Locate the cell with the specified text and output its (x, y) center coordinate. 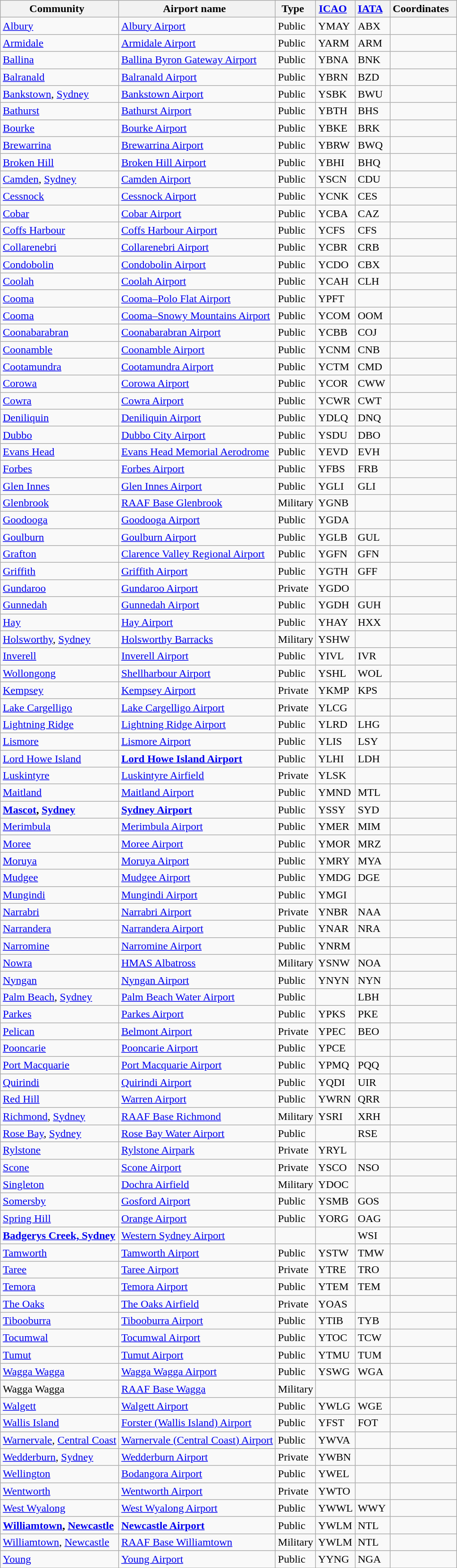
DBO (373, 435)
GUL (373, 537)
MYA (373, 861)
Mudgee Airport (197, 878)
YBTH (336, 111)
Wedderburn Airport (197, 1457)
Lord Howe Island Airport (197, 759)
LSY (373, 741)
YGLB (336, 537)
YGFN (336, 554)
Gundaroo (60, 588)
EVH (373, 452)
RAAF Base Williamtown (197, 1542)
NOA (373, 963)
YBKE (336, 128)
Port Macquarie (60, 1065)
LBH (373, 997)
Coffs Harbour (60, 231)
Nowra (60, 963)
YWLG (336, 1406)
YCNK (336, 196)
Quirindi (60, 1082)
YSRI (336, 1116)
Shellharbour Airport (197, 673)
Collarenebri Airport (197, 248)
Warnervale (Central Coast) Airport (197, 1440)
BHQ (373, 162)
ICAO (336, 9)
Wentworth Airport (197, 1491)
Belmont Airport (197, 1031)
YSHW (336, 639)
Condobolin Airport (197, 265)
FRB (373, 469)
TMW (373, 1252)
Narrandera (60, 929)
Rylstone (60, 1150)
Coffs Harbour Airport (197, 231)
Bankstown, Sydney (60, 94)
Tibooburra (60, 1321)
YMGI (336, 895)
Evans Head (60, 452)
YWEL (336, 1474)
Narrandera Airport (197, 929)
Brewarrina Airport (197, 145)
GLI (373, 486)
Taree Airport (197, 1269)
Cootamundra (60, 367)
MRZ (373, 844)
Gunnedah Airport (197, 605)
YNYN (336, 980)
Mungindi Airport (197, 895)
Lightning Ridge Airport (197, 724)
Red Hill (60, 1099)
YEVD (336, 452)
Wedderburn, Sydney (60, 1457)
Armidale (60, 43)
Corowa (60, 384)
GUH (373, 605)
YSDU (336, 435)
Taree (60, 1269)
Tibooburra Airport (197, 1321)
Somersby (60, 1201)
Merimbula Airport (197, 827)
Palm Beach Water Airport (197, 997)
Bathurst Airport (197, 111)
Wallis Island (60, 1423)
Forbes (60, 469)
YLHI (336, 759)
Griffith Airport (197, 571)
LDH (373, 759)
YMDG (336, 878)
Tamworth (60, 1252)
YMRY (336, 861)
Kempsey Airport (197, 690)
Spring Hill (60, 1218)
West Wyalong (60, 1508)
Hay Airport (197, 622)
Temora Airport (197, 1286)
YOAS (336, 1304)
Goodooga Airport (197, 520)
YORG (336, 1218)
CMD (373, 367)
Broken Hill Airport (197, 162)
Glenbrook (60, 503)
Balranald (60, 77)
FOT (373, 1423)
BZD (373, 77)
Dubbo (60, 435)
NYN (373, 980)
YLCG (336, 707)
Gunnedah (60, 605)
Type (296, 9)
YNBR (336, 912)
Sydney Airport (197, 810)
CRB (373, 248)
Nyngan (60, 980)
Wellington (60, 1474)
YWBN (336, 1457)
Maitland (60, 793)
GFF (373, 571)
Pooncarie Airport (197, 1048)
QRR (373, 1099)
YCOR (336, 384)
Lismore (60, 741)
YMER (336, 827)
YMOR (336, 844)
BWU (373, 94)
ARM (373, 43)
HMAS Albatross (197, 963)
YARM (336, 43)
YGNB (336, 503)
YHAY (336, 622)
YPEC (336, 1031)
Cowra Airport (197, 401)
BEO (373, 1031)
UIR (373, 1082)
Walgett (60, 1406)
YCOM (336, 316)
TCW (373, 1338)
YSMB (336, 1201)
YBHI (336, 162)
TRO (373, 1269)
Scone (60, 1167)
YNAR (336, 929)
Tamworth Airport (197, 1252)
CLH (373, 282)
Scone Airport (197, 1167)
YTOC (336, 1338)
YBRW (336, 145)
Camden Airport (197, 179)
Grafton (60, 554)
YBNA (336, 60)
PQQ (373, 1065)
SYD (373, 810)
CDU (373, 179)
Glen Innes Airport (197, 486)
Cobar (60, 214)
Moree (60, 844)
YMND (336, 793)
Hay (60, 622)
YPCE (336, 1048)
YCAH (336, 282)
Coonabarabran (60, 333)
Tumut (60, 1355)
CBX (373, 265)
YWTO (336, 1491)
Holsworthy, Sydney (60, 639)
KPS (373, 690)
YGLI (336, 486)
CWT (373, 401)
Gundaroo Airport (197, 588)
YRYL (336, 1150)
Wentworth (60, 1491)
Bankstown Airport (197, 94)
Cessnock (60, 196)
Maitland Airport (197, 793)
RAAF Base Wagga (197, 1389)
Bourke Airport (197, 128)
COJ (373, 333)
YBRN (336, 77)
YCNM (336, 350)
YFST (336, 1423)
Port Macquarie Airport (197, 1065)
WSI (373, 1235)
YPFT (336, 299)
NRA (373, 929)
Tumut Airport (197, 1355)
YKMP (336, 690)
RSE (373, 1133)
YSCN (336, 179)
Young (60, 1559)
WGA (373, 1372)
MTL (373, 793)
Quirindi Airport (197, 1082)
Brewarrina (60, 145)
ABX (373, 26)
Broken Hill (60, 162)
BNK (373, 60)
Clarence Valley Regional Airport (197, 554)
Merimbula (60, 827)
Condobolin (60, 265)
YDLQ (336, 418)
YYNG (336, 1559)
Newcastle Airport (197, 1525)
Badgerys Creek, Sydney (60, 1235)
Warnervale, Central Coast (60, 1440)
YLIS (336, 741)
YSWG (336, 1372)
Moruya Airport (197, 861)
Goulburn (60, 537)
Cootamundra Airport (197, 367)
Goodooga (60, 520)
YIVL (336, 656)
YCDO (336, 265)
IVR (373, 656)
YFBS (336, 469)
Lismore Airport (197, 741)
CAZ (373, 214)
Bodangora Airport (197, 1474)
Moree Airport (197, 844)
BWQ (373, 145)
Parkes (60, 1014)
Nyngan Airport (197, 980)
MIM (373, 827)
TUM (373, 1355)
IATA (373, 9)
Cessnock Airport (197, 196)
Corowa Airport (197, 384)
Albury Airport (197, 26)
Tocumwal Airport (197, 1338)
Camden, Sydney (60, 179)
YQDI (336, 1082)
Pooncarie (60, 1048)
Narrabri Airport (197, 912)
Cobar Airport (197, 214)
YSTW (336, 1252)
PKE (373, 1014)
WOL (373, 673)
YGDO (336, 588)
Luskintyre (60, 776)
LHG (373, 724)
Rose Bay, Sydney (60, 1133)
Western Sydney Airport (197, 1235)
Lord Howe Island (60, 759)
NAA (373, 912)
YDOC (336, 1184)
Bathurst (60, 111)
Evans Head Memorial Aerodrome (197, 452)
YMAY (336, 26)
YTEM (336, 1286)
Gosford Airport (197, 1201)
Singleton (60, 1184)
Goulburn Airport (197, 537)
YCTM (336, 367)
YTRE (336, 1269)
Kempsey (60, 690)
Wollongong (60, 673)
YNRM (336, 946)
Deniliquin Airport (197, 418)
Albury (60, 26)
Armidale Airport (197, 43)
Coonabarabran Airport (197, 333)
NSO (373, 1167)
CES (373, 196)
Cowra (60, 401)
Mungindi (60, 895)
Wagga Wagga Airport (197, 1372)
Mudgee (60, 878)
Balranald Airport (197, 77)
Dochra Airfield (197, 1184)
Narromine (60, 946)
The Oaks (60, 1304)
RAAF Base Richmond (197, 1116)
Airport name (197, 9)
Moruya (60, 861)
YCBB (336, 333)
Richmond, Sydney (60, 1116)
Rylstone Airpark (197, 1150)
Holsworthy Barracks (197, 639)
TEM (373, 1286)
WWY (373, 1508)
OAG (373, 1218)
OOM (373, 316)
Glen Innes (60, 486)
YGDA (336, 520)
CNB (373, 350)
CWW (373, 384)
YSNW (336, 963)
YGTH (336, 571)
Walgett Airport (197, 1406)
Temora (60, 1286)
Community (60, 9)
Cooma–Polo Flat Airport (197, 299)
Lightning Ridge (60, 724)
Deniliquin (60, 418)
West Wyalong Airport (197, 1508)
Dubbo City Airport (197, 435)
Tocumwal (60, 1338)
YSCO (336, 1167)
DNQ (373, 418)
Rose Bay Water Airport (197, 1133)
YSHL (336, 673)
Coolah Airport (197, 282)
Collarenebri (60, 248)
Lake Cargelligo (60, 707)
YSSY (336, 810)
Parkes Airport (197, 1014)
Bourke (60, 128)
Luskintyre Airfield (197, 776)
Pelican (60, 1031)
NGA (373, 1559)
YWRN (336, 1099)
XRH (373, 1116)
GFN (373, 554)
YCFS (336, 231)
Inverell Airport (197, 656)
HXX (373, 622)
Mascot, Sydney (60, 810)
YLSK (336, 776)
YCBR (336, 248)
Young Airport (197, 1559)
YTIB (336, 1321)
RAAF Base Glenbrook (197, 503)
Orange Airport (197, 1218)
YGDH (336, 605)
Coordinates (423, 9)
DGE (373, 878)
Narrabri (60, 912)
Forbes Airport (197, 469)
GOS (373, 1201)
Ballina (60, 60)
Narromine Airport (197, 946)
YSBK (336, 94)
Coonamble (60, 350)
Lake Cargelligo Airport (197, 707)
YPMQ (336, 1065)
The Oaks Airfield (197, 1304)
Inverell (60, 656)
Palm Beach, Sydney (60, 997)
YLRD (336, 724)
YWVA (336, 1440)
YCBA (336, 214)
CFS (373, 231)
TYB (373, 1321)
Griffith (60, 571)
Cooma–Snowy Mountains Airport (197, 316)
YPKS (336, 1014)
Coolah (60, 282)
Ballina Byron Gateway Airport (197, 60)
YWWL (336, 1508)
YTMU (336, 1355)
YCWR (336, 401)
BRK (373, 128)
Coonamble Airport (197, 350)
BHS (373, 111)
Warren Airport (197, 1099)
WGE (373, 1406)
Forster (Wallis Island) Airport (197, 1423)
